Output the [X, Y] coordinate of the center of the cell containing the given text.  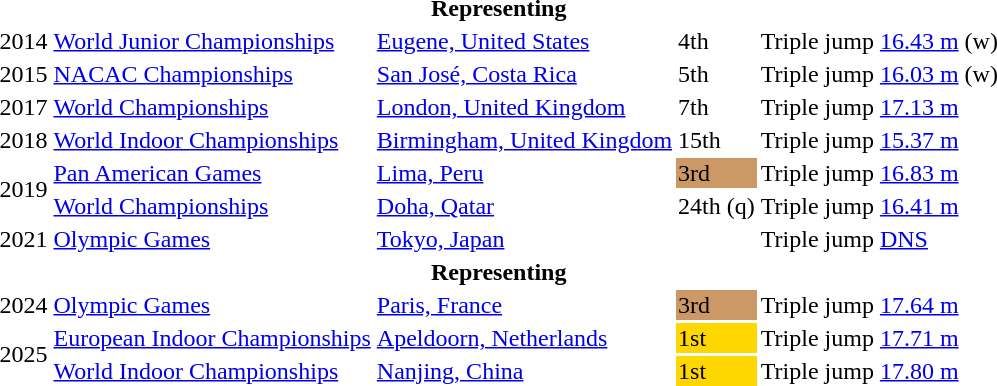
London, United Kingdom [524, 107]
NACAC Championships [212, 74]
Lima, Peru [524, 173]
Pan American Games [212, 173]
European Indoor Championships [212, 338]
Apeldoorn, Netherlands [524, 338]
San José, Costa Rica [524, 74]
24th (q) [717, 206]
Nanjing, China [524, 371]
15th [717, 140]
Paris, France [524, 305]
7th [717, 107]
Tokyo, Japan [524, 239]
5th [717, 74]
4th [717, 41]
Doha, Qatar [524, 206]
Eugene, United States [524, 41]
World Junior Championships [212, 41]
Birmingham, United Kingdom [524, 140]
